Return (X, Y) of the center of cell containing provided text 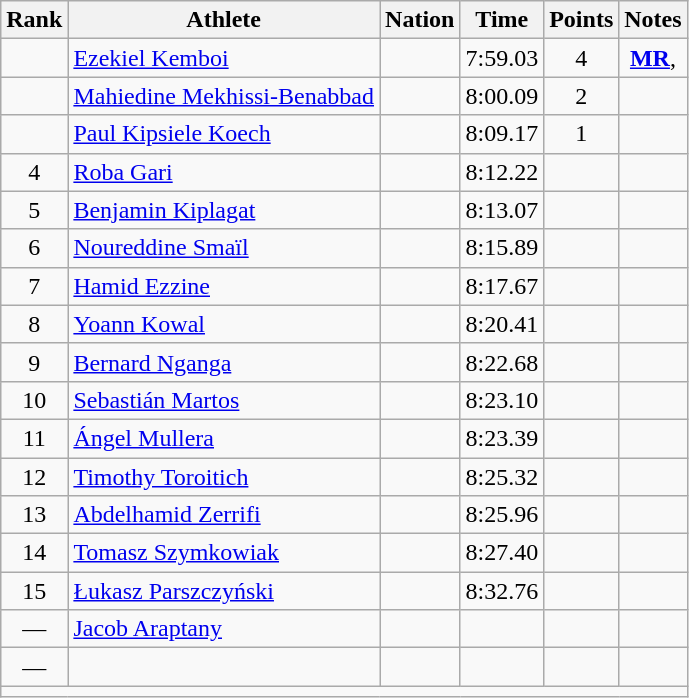
Roba Gari (224, 172)
Sebastián Martos (224, 400)
8:32.76 (502, 591)
7 (34, 286)
8:22.68 (502, 362)
13 (34, 515)
8:09.17 (502, 134)
Mahiedine Mekhissi-Benabbad (224, 96)
9 (34, 362)
8:23.10 (502, 400)
6 (34, 248)
Abdelhamid Zerrifi (224, 515)
Yoann Kowal (224, 324)
Hamid Ezzine (224, 286)
7:59.03 (502, 58)
Noureddine Smaïl (224, 248)
Tomasz Szymkowiak (224, 553)
12 (34, 477)
Timothy Toroitich (224, 477)
Points (582, 20)
14 (34, 553)
Time (502, 20)
Rank (34, 20)
5 (34, 210)
Paul Kipsiele Koech (224, 134)
8:17.67 (502, 286)
8:13.07 (502, 210)
Athlete (224, 20)
8:23.39 (502, 438)
Benjamin Kiplagat (224, 210)
8:20.41 (502, 324)
11 (34, 438)
10 (34, 400)
8:25.32 (502, 477)
Ezekiel Kemboi (224, 58)
8:25.96 (502, 515)
8 (34, 324)
2 (582, 96)
8:15.89 (502, 248)
1 (582, 134)
Jacob Araptany (224, 629)
Nation (420, 20)
8:00.09 (502, 96)
MR, (653, 58)
8:27.40 (502, 553)
Ángel Mullera (224, 438)
15 (34, 591)
Notes (653, 20)
Bernard Nganga (224, 362)
Łukasz Parszczyński (224, 591)
8:12.22 (502, 172)
